Extract the [X, Y] coordinate from the center of the cell holding the provided text.  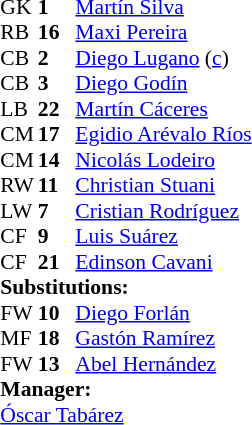
17 [57, 135]
MF [19, 339]
14 [57, 160]
3 [57, 83]
10 [57, 313]
Maxi Pereira [163, 33]
Cristian Rodríguez [163, 211]
Diego Lugano (c) [163, 58]
21 [57, 262]
13 [57, 364]
Christian Stuani [163, 185]
22 [57, 109]
Luis Suárez [163, 237]
Gastón Ramírez [163, 339]
2 [57, 58]
Egidio Arévalo Ríos [163, 135]
RB [19, 33]
Edinson Cavani [163, 262]
18 [57, 339]
11 [57, 185]
LW [19, 211]
Nicolás Lodeiro [163, 160]
16 [57, 33]
Abel Hernández [163, 364]
LB [19, 109]
Martín Cáceres [163, 109]
Diego Godín [163, 83]
Manager: [126, 389]
RW [19, 185]
9 [57, 237]
Diego Forlán [163, 313]
7 [57, 211]
Substitutions: [126, 287]
